Find where the given text appears and provide that cell's center as [X, Y] coordinate. 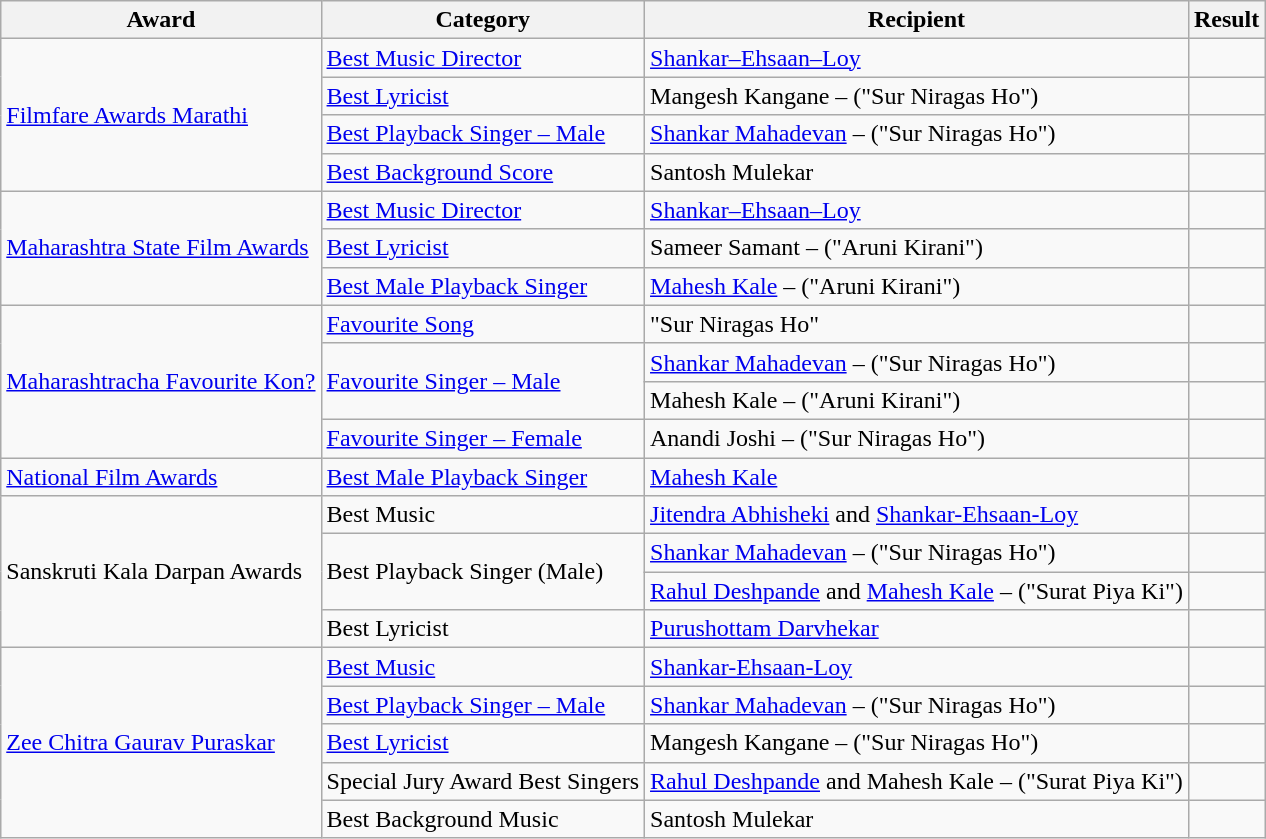
Result [1226, 20]
Mahesh Kale [917, 477]
Favourite Singer – Male [482, 381]
Jitendra Abhisheki and Shankar-Ehsaan-Loy [917, 515]
Favourite Song [482, 324]
Zee Chitra Gaurav Puraskar [161, 743]
Category [482, 20]
Recipient [917, 20]
"Sur Niragas Ho" [917, 324]
Maharashtracha Favourite Kon? [161, 381]
Award [161, 20]
Best Background Music [482, 819]
National Film Awards [161, 477]
Best Background Score [482, 172]
Anandi Joshi – ("Sur Niragas Ho") [917, 438]
Filmfare Awards Marathi [161, 115]
Favourite Singer – Female [482, 438]
Shankar-Ehsaan-Loy [917, 667]
Sameer Samant – ("Aruni Kirani") [917, 248]
Maharashtra State Film Awards [161, 248]
Purushottam Darvhekar [917, 629]
Best Playback Singer (Male) [482, 572]
Special Jury Award Best Singers [482, 781]
Sanskruti Kala Darpan Awards [161, 572]
